Return (x, y) of the center of cell containing provided text 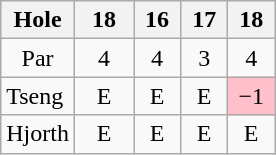
3 (204, 58)
17 (204, 20)
Tseng (38, 96)
Hjorth (38, 134)
Par (38, 58)
−1 (252, 96)
Hole (38, 20)
16 (158, 20)
